From the cell containing the given text, extract its center point as [X, Y] coordinate. 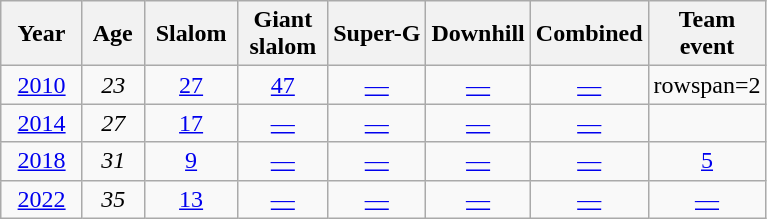
47 [283, 85]
Team event [707, 34]
31 [113, 161]
rowspan=2 [707, 85]
Age [113, 34]
Downhill [478, 34]
Giant slalom [283, 34]
Combined [589, 34]
Slalom [191, 34]
9 [191, 161]
2010 [42, 85]
17 [191, 123]
Year [42, 34]
2022 [42, 199]
2018 [42, 161]
13 [191, 199]
2014 [42, 123]
Super-G [377, 34]
23 [113, 85]
5 [707, 161]
35 [113, 199]
